From the cell containing the given text, extract its center point as (x, y) coordinate. 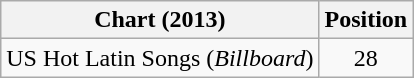
28 (366, 58)
Chart (2013) (160, 20)
US Hot Latin Songs (Billboard) (160, 58)
Position (366, 20)
